Scan for the cell matching the given text and deliver its (x, y) coordinate at center. 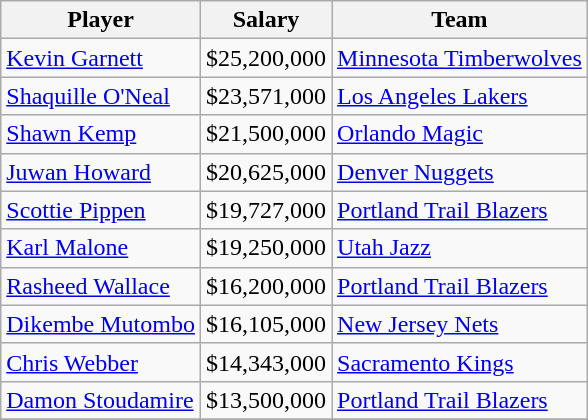
Juwan Howard (101, 172)
$20,625,000 (266, 172)
Chris Webber (101, 362)
Shawn Kemp (101, 134)
Denver Nuggets (460, 172)
$13,500,000 (266, 400)
$21,500,000 (266, 134)
$16,200,000 (266, 286)
Rasheed Wallace (101, 286)
Shaquille O'Neal (101, 96)
$23,571,000 (266, 96)
Sacramento Kings (460, 362)
Salary (266, 20)
$16,105,000 (266, 324)
Los Angeles Lakers (460, 96)
$25,200,000 (266, 58)
$14,343,000 (266, 362)
Damon Stoudamire (101, 400)
Utah Jazz (460, 248)
Kevin Garnett (101, 58)
Karl Malone (101, 248)
$19,250,000 (266, 248)
Orlando Magic (460, 134)
$19,727,000 (266, 210)
Player (101, 20)
New Jersey Nets (460, 324)
Dikembe Mutombo (101, 324)
Scottie Pippen (101, 210)
Team (460, 20)
Minnesota Timberwolves (460, 58)
